Provide the (x, y) coordinate of the cell's center where the given text is located.  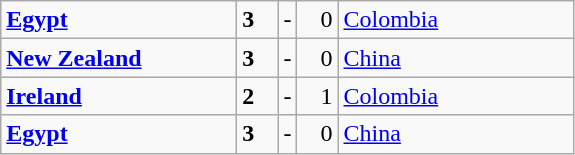
New Zealand (119, 58)
2 (258, 96)
Ireland (119, 96)
1 (318, 96)
